Return the [X, Y] coordinate for the center point of the cell that contains the specified text.  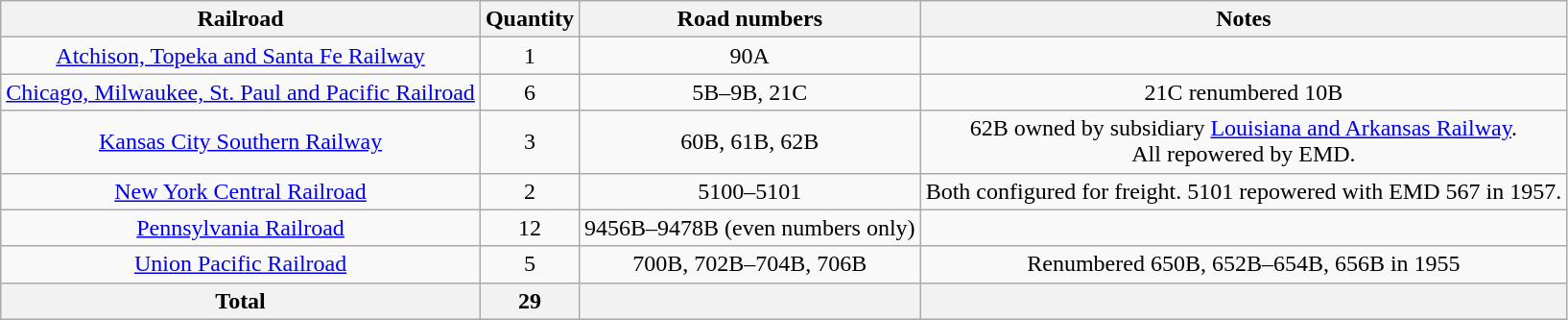
21C renumbered 10B [1244, 92]
Railroad [241, 19]
Chicago, Milwaukee, St. Paul and Pacific Railroad [241, 92]
12 [530, 228]
3 [530, 142]
Quantity [530, 19]
1 [530, 56]
5B–9B, 21C [749, 92]
6 [530, 92]
Renumbered 650B, 652B–654B, 656B in 1955 [1244, 264]
700B, 702B–704B, 706B [749, 264]
Both configured for freight. 5101 repowered with EMD 567 in 1957. [1244, 191]
Road numbers [749, 19]
New York Central Railroad [241, 191]
Pennsylvania Railroad [241, 228]
9456B–9478B (even numbers only) [749, 228]
2 [530, 191]
90A [749, 56]
5 [530, 264]
Union Pacific Railroad [241, 264]
Atchison, Topeka and Santa Fe Railway [241, 56]
Kansas City Southern Railway [241, 142]
62B owned by subsidiary Louisiana and Arkansas Railway.All repowered by EMD. [1244, 142]
60B, 61B, 62B [749, 142]
Total [241, 301]
Notes [1244, 19]
29 [530, 301]
5100–5101 [749, 191]
